Output the (X, Y) coordinate of the center of the cell containing the given text.  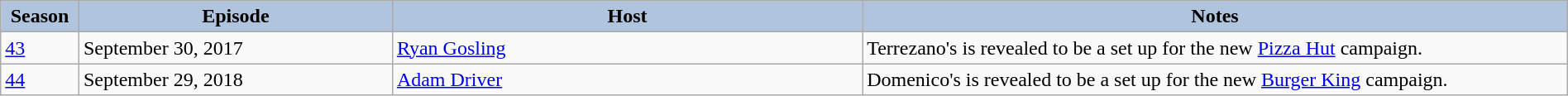
Ryan Gosling (627, 48)
Host (627, 17)
Domenico's is revealed to be a set up for the new Burger King campaign. (1216, 79)
Notes (1216, 17)
September 29, 2018 (235, 79)
44 (40, 79)
Terrezano's is revealed to be a set up for the new Pizza Hut campaign. (1216, 48)
Season (40, 17)
Episode (235, 17)
Adam Driver (627, 79)
September 30, 2017 (235, 48)
43 (40, 48)
